Find where the given text appears and provide that cell's center as (x, y) coordinate. 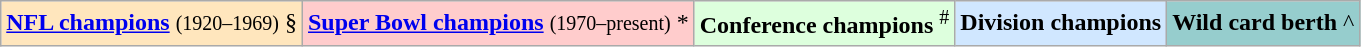
NFL champions (1920–1969) § (152, 24)
Wild card berth ^ (1264, 24)
Super Bowl champions (1970–present) * (498, 24)
Conference champions # (824, 24)
Division champions (1061, 24)
